Return (x, y) of the center of cell containing provided text 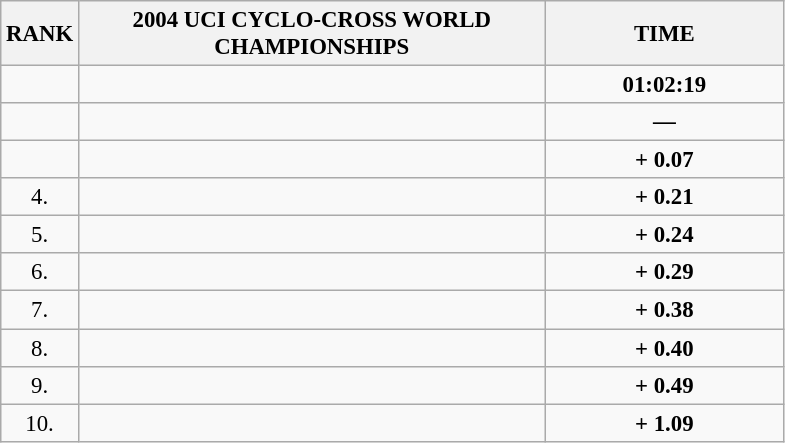
+ 0.24 (664, 235)
01:02:19 (664, 85)
10. (40, 423)
+ 0.49 (664, 385)
9. (40, 385)
+ 1.09 (664, 423)
RANK (40, 34)
6. (40, 273)
2004 UCI CYCLO-CROSS WORLD CHAMPIONSHIPS (312, 34)
+ 0.40 (664, 348)
5. (40, 235)
7. (40, 310)
4. (40, 197)
— (664, 122)
TIME (664, 34)
8. (40, 348)
+ 0.29 (664, 273)
+ 0.07 (664, 160)
+ 0.21 (664, 197)
+ 0.38 (664, 310)
